Capture the cell that displays the provided text and extract its (X, Y) central coordinate. 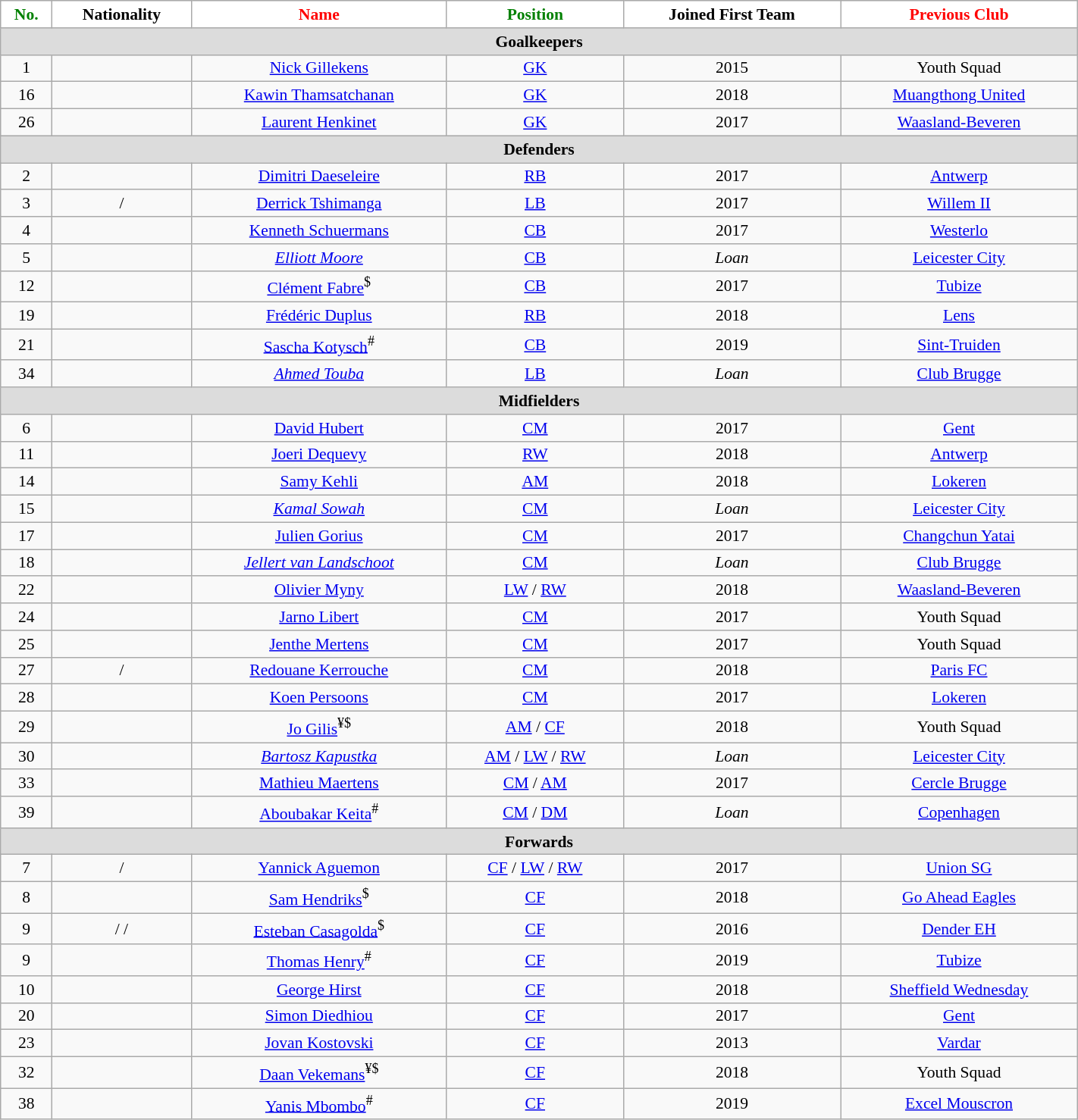
21 (27, 344)
Kenneth Schuermans (318, 230)
RW (535, 455)
Paris FC (960, 671)
26 (27, 123)
Esteban Casagolda$ (318, 929)
Kawin Thamsatchanan (318, 95)
25 (27, 644)
Thomas Henry# (318, 961)
Jellert van Landschoot (318, 563)
Derrick Tshimanga (318, 204)
CM / AM (535, 784)
Vardar (960, 1043)
19 (27, 316)
Nationality (122, 14)
AM / CF (535, 727)
Willem II (960, 204)
29 (27, 727)
Cercle Brugge (960, 784)
Sheffield Wednesday (960, 990)
Nick Gillekens (318, 68)
6 (27, 428)
Mathieu Maertens (318, 784)
Jenthe Mertens (318, 644)
Defenders (539, 149)
No. (27, 14)
33 (27, 784)
8 (27, 897)
Clément Fabre$ (318, 286)
Lens (960, 316)
Midfielders (539, 401)
17 (27, 536)
Sascha Kotysch# (318, 344)
Jovan Kostovski (318, 1043)
Jo Gilis¥$ (318, 727)
Union SG (960, 868)
Olivier Myny (318, 590)
AM / LW / RW (535, 756)
CM / DM (535, 812)
Joeri Dequevy (318, 455)
Dender EH (960, 929)
11 (27, 455)
28 (27, 698)
24 (27, 617)
/ / (122, 929)
AM (535, 482)
5 (27, 258)
Jarno Libert (318, 617)
20 (27, 1017)
1 (27, 68)
Kamal Sowah (318, 509)
12 (27, 286)
Aboubakar Keita# (318, 812)
Position (535, 14)
16 (27, 95)
Daan Vekemans¥$ (318, 1073)
2016 (732, 929)
Sam Hendriks$ (318, 897)
Simon Diedhiou (318, 1017)
2013 (732, 1043)
Laurent Henkinet (318, 123)
CF / LW / RW (535, 868)
22 (27, 590)
7 (27, 868)
Name (318, 14)
Previous Club (960, 14)
Go Ahead Eagles (960, 897)
Ahmed Touba (318, 374)
Joined First Team (732, 14)
Excel Mouscron (960, 1103)
34 (27, 374)
David Hubert (318, 428)
Samy Kehli (318, 482)
Copenhagen (960, 812)
Muangthong United (960, 95)
Redouane Kerrouche (318, 671)
Julien Gorius (318, 536)
Koen Persoons (318, 698)
39 (27, 812)
2015 (732, 68)
Changchun Yatai (960, 536)
George Hirst (318, 990)
23 (27, 1043)
Dimitri Daeseleire (318, 177)
10 (27, 990)
2 (27, 177)
Goalkeepers (539, 42)
LW / RW (535, 590)
Yanis Mbombo# (318, 1103)
30 (27, 756)
18 (27, 563)
4 (27, 230)
Elliott Moore (318, 258)
3 (27, 204)
Yannick Aguemon (318, 868)
15 (27, 509)
Westerlo (960, 230)
27 (27, 671)
Frédéric Duplus (318, 316)
38 (27, 1103)
32 (27, 1073)
14 (27, 482)
Sint-Truiden (960, 344)
Bartosz Kapustka (318, 756)
Forwards (539, 842)
